Capture the cell that displays the provided text and extract its [x, y] central coordinate. 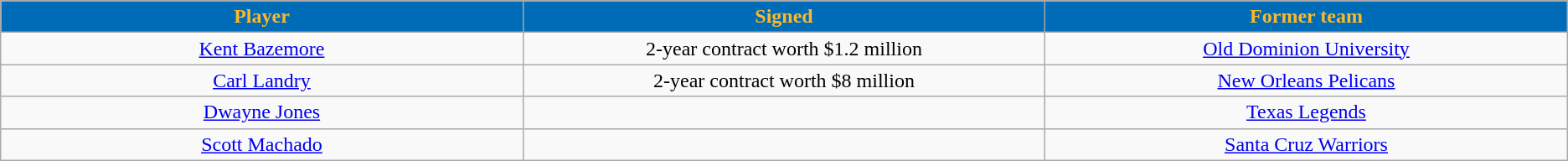
Scott Machado [261, 144]
Former team [1307, 17]
Signed [784, 17]
Texas Legends [1307, 112]
Santa Cruz Warriors [1307, 144]
New Orleans Pelicans [1307, 80]
Carl Landry [261, 80]
Dwayne Jones [261, 112]
Kent Bazemore [261, 49]
2-year contract worth $8 million [784, 80]
Player [261, 17]
Old Dominion University [1307, 49]
2-year contract worth $1.2 million [784, 49]
